Search for the cell housing the specified text and yield its (X, Y) center coordinate. 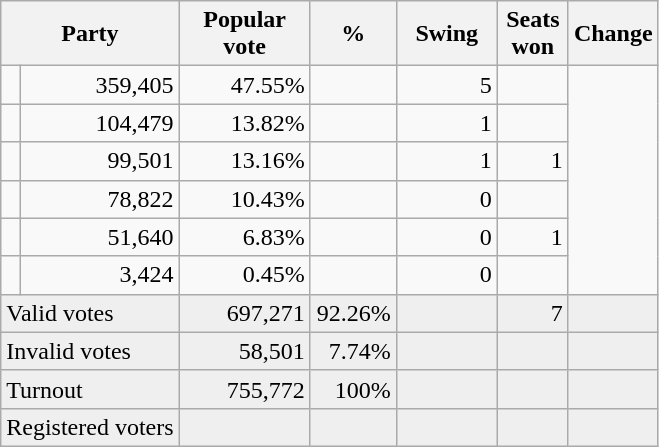
92.26% (353, 313)
58,501 (244, 351)
7.74% (353, 351)
Seatswon (532, 34)
104,479 (100, 123)
Change (613, 34)
% (353, 34)
359,405 (100, 85)
Swing (446, 34)
13.82% (244, 123)
99,501 (100, 161)
100% (353, 389)
47.55% (244, 85)
3,424 (100, 275)
7 (532, 313)
Registered voters (90, 427)
6.83% (244, 237)
755,772 (244, 389)
697,271 (244, 313)
5 (446, 85)
Invalid votes (90, 351)
Party (90, 34)
Turnout (90, 389)
13.16% (244, 161)
51,640 (100, 237)
78,822 (100, 199)
Valid votes (90, 313)
Popular vote (244, 34)
0.45% (244, 275)
10.43% (244, 199)
